Output the [x, y] coordinate of the center of the cell containing the given text.  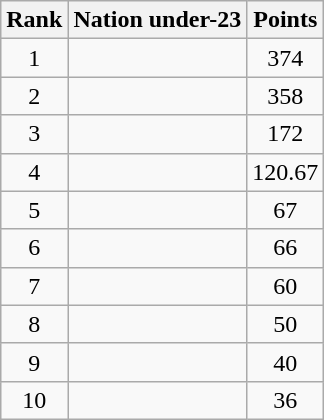
358 [286, 96]
9 [34, 362]
Nation under-23 [158, 20]
Rank [34, 20]
50 [286, 324]
60 [286, 286]
6 [34, 248]
40 [286, 362]
5 [34, 210]
3 [34, 134]
36 [286, 400]
Points [286, 20]
4 [34, 172]
1 [34, 58]
66 [286, 248]
374 [286, 58]
10 [34, 400]
172 [286, 134]
2 [34, 96]
120.67 [286, 172]
8 [34, 324]
67 [286, 210]
7 [34, 286]
